Return (X, Y) of the center of cell containing provided text 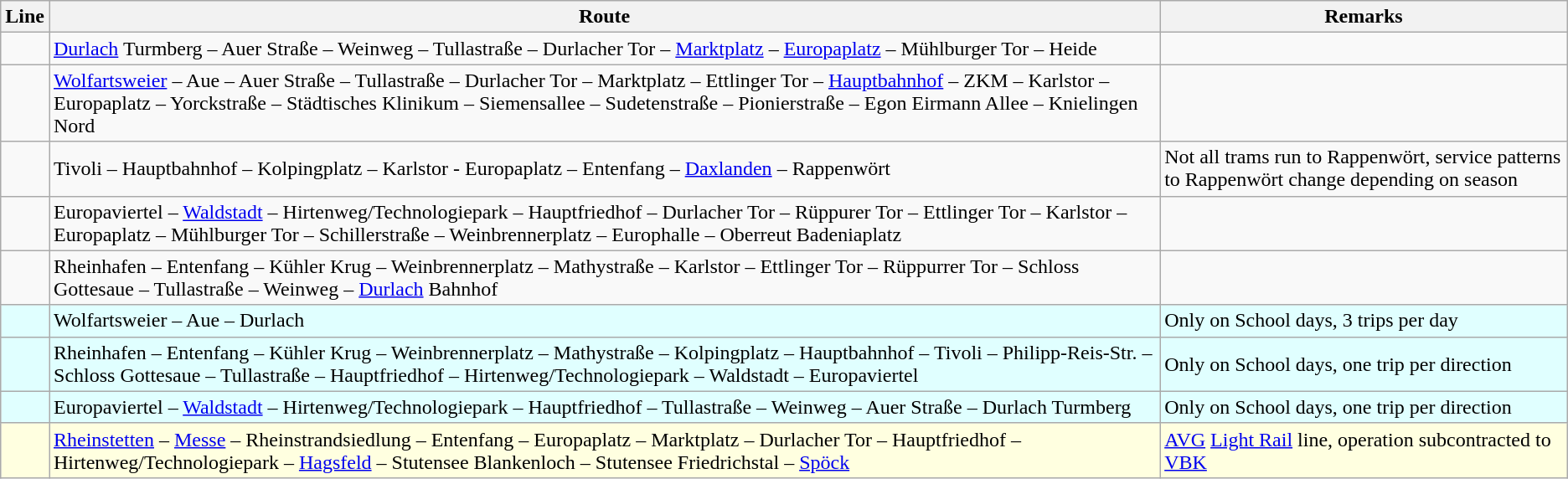
Route (604, 17)
Durlach Turmberg – Auer Straße – Weinweg – Tullastraße – Durlacher Tor – Marktplatz – Europaplatz – Mühlburger Tor – Heide (604, 49)
Only on School days, 3 trips per day (1364, 321)
Tivoli – Hauptbahnhof – Kolpingplatz – Karlstor - Europaplatz – Entenfang – Daxlanden – Rappenwört (604, 169)
Wolfartsweier – Aue – Durlach (604, 321)
Europaviertel – Waldstadt – Hirtenweg/Technologiepark – Hauptfriedhof – Tullastraße – Weinweg – Auer Straße – Durlach Turmberg (604, 407)
Not all trams run to Rappenwört, service patterns to Rappenwört change depending on season (1364, 169)
AVG Light Rail line, operation subcontracted to VBK (1364, 451)
Line (25, 17)
Remarks (1364, 17)
